Output the [X, Y] coordinate of the center of the cell containing the given text.  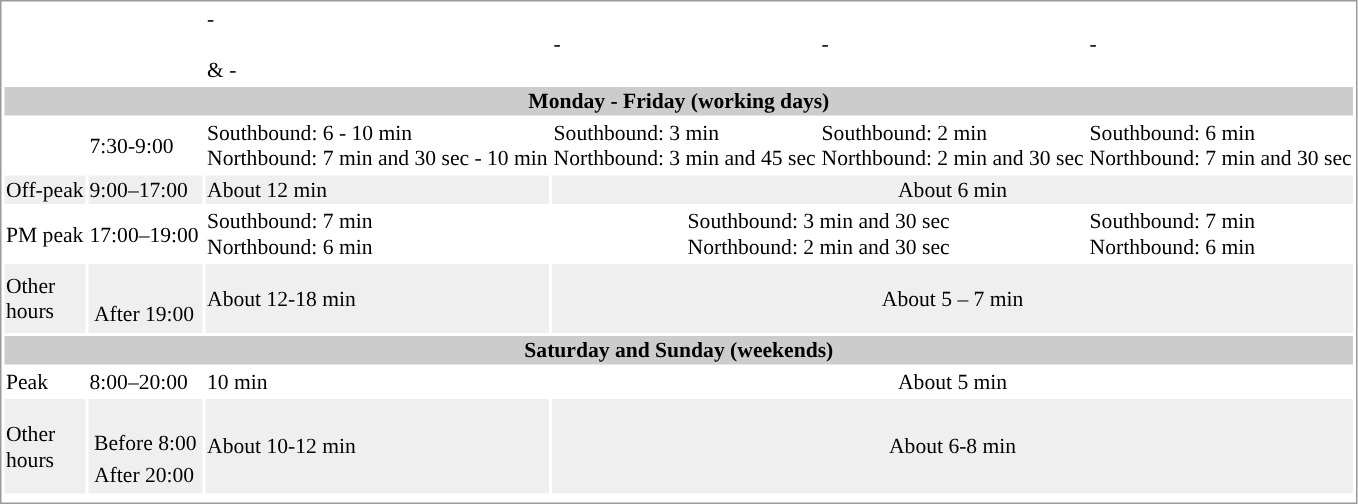
Southbound: 6 - 10 minNorthbound: 7 min and 30 sec - 10 min [378, 145]
Saturday and Sunday (weekends) [678, 350]
10 min [378, 382]
About 10-12 min [378, 446]
About 5 – 7 min [952, 298]
PM peak [44, 234]
Peak [44, 382]
Off-peak [44, 190]
7:30-9:00 [146, 145]
- & - [378, 44]
Southbound: 3 min and 30 secNorthbound: 2 min and 30 sec [818, 234]
Southbound: 3 minNorthbound: 3 min and 45 sec [684, 145]
Monday - Friday (working days) [678, 101]
About 12-18 min [378, 298]
9:00–17:00 [146, 190]
Before 8:00 [146, 443]
8:00–20:00 [146, 382]
About 12 min [378, 190]
About 6 min [952, 190]
About 5 min [952, 382]
About 6-8 min [952, 446]
Before 8:00 After 20:00 [146, 446]
17:00–19:00 [146, 234]
Southbound: 6 minNorthbound: 7 min and 30 sec [1220, 145]
Southbound: 2 minNorthbound: 2 min and 30 sec [952, 145]
After 20:00 [146, 474]
